Search for the cell housing the specified text and yield its [x, y] center coordinate. 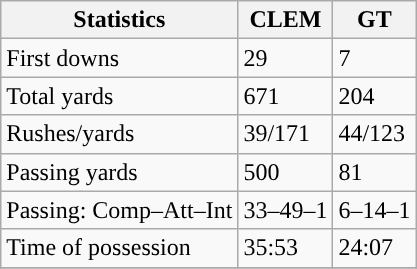
500 [286, 172]
First downs [120, 58]
Time of possession [120, 248]
33–49–1 [286, 210]
81 [374, 172]
6–14–1 [374, 210]
CLEM [286, 20]
35:53 [286, 248]
GT [374, 20]
29 [286, 58]
204 [374, 96]
Total yards [120, 96]
Passing: Comp–Att–Int [120, 210]
44/123 [374, 134]
Rushes/yards [120, 134]
24:07 [374, 248]
7 [374, 58]
Passing yards [120, 172]
671 [286, 96]
Statistics [120, 20]
39/171 [286, 134]
